For the text-containing cell, return its midpoint in (X, Y) coordinate format. 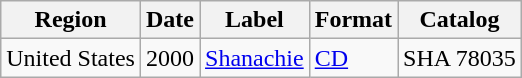
Shanachie (255, 58)
Catalog (460, 20)
Region (71, 20)
Format (353, 20)
SHA 78035 (460, 58)
Date (170, 20)
2000 (170, 58)
CD (353, 58)
Label (255, 20)
United States (71, 58)
